Extract the [x, y] coordinate from the center of the cell holding the provided text.  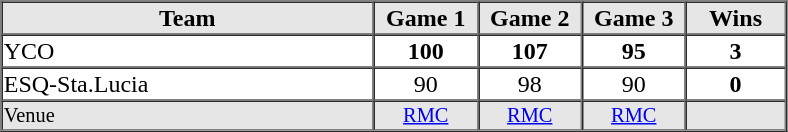
100 [426, 50]
Wins [736, 18]
3 [736, 50]
Venue [188, 115]
YCO [188, 50]
Game 1 [426, 18]
98 [530, 84]
ESQ-Sta.Lucia [188, 84]
Game 2 [530, 18]
107 [530, 50]
95 [634, 50]
0 [736, 84]
Game 3 [634, 18]
Team [188, 18]
